Determine the (x, y) coordinate at the center of the cell enclosing the given text.  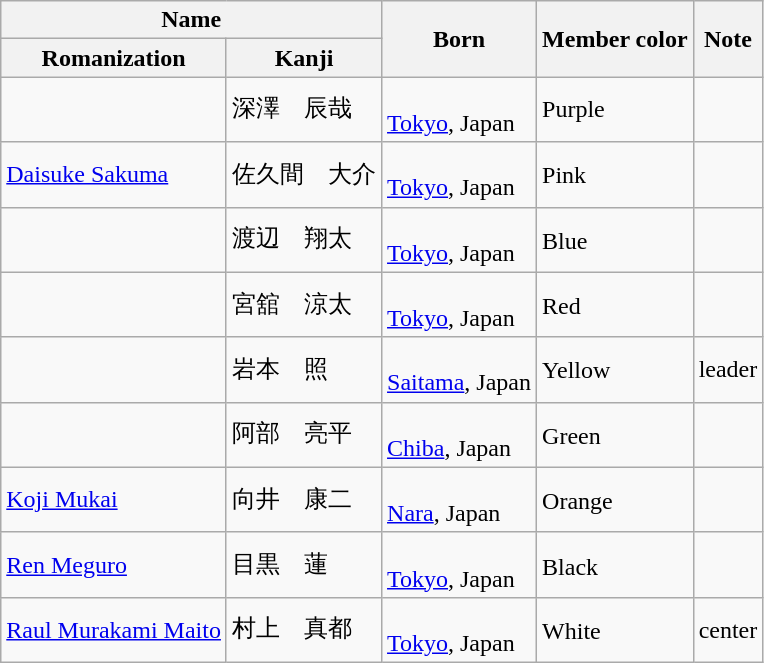
Member color (616, 39)
渡辺 翔太 (304, 240)
Nara, Japan (460, 500)
阿部 亮平 (304, 434)
Chiba, Japan (460, 434)
Pink (616, 174)
Saitama, Japan (460, 370)
Black (616, 564)
Raul Murakami Maito (114, 630)
Koji Mukai (114, 500)
Note (728, 39)
Name (192, 20)
Purple (616, 110)
Orange (616, 500)
深澤 辰哉 (304, 110)
Ren Meguro (114, 564)
leader (728, 370)
White (616, 630)
Born (460, 39)
Green (616, 434)
Kanji (304, 58)
宮舘 涼太 (304, 304)
Daisuke Sakuma (114, 174)
目黒 蓮 (304, 564)
Romanization (114, 58)
Yellow (616, 370)
center (728, 630)
Blue (616, 240)
向井 康二 (304, 500)
村上 真都 (304, 630)
岩本 照 (304, 370)
佐久間 大介 (304, 174)
Red (616, 304)
